Search for the cell housing the specified text and yield its [x, y] center coordinate. 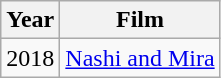
Year [30, 20]
2018 [30, 58]
Film [140, 20]
Nashi and Mira [140, 58]
